Determine the [x, y] coordinate at the center of the cell enclosing the given text.  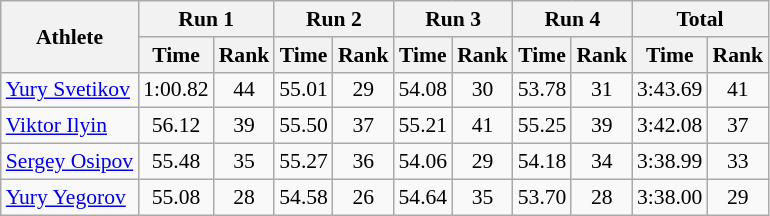
3:42.08 [670, 126]
3:38.99 [670, 162]
55.08 [176, 197]
3:43.69 [670, 90]
34 [602, 162]
Yury Svetikov [70, 90]
54.64 [422, 197]
55.48 [176, 162]
Yury Yegorov [70, 197]
53.78 [542, 90]
Run 3 [452, 19]
26 [364, 197]
30 [482, 90]
55.50 [304, 126]
55.21 [422, 126]
53.70 [542, 197]
1:00.82 [176, 90]
54.08 [422, 90]
55.27 [304, 162]
54.58 [304, 197]
54.06 [422, 162]
Sergey Osipov [70, 162]
Run 1 [206, 19]
36 [364, 162]
Run 2 [334, 19]
54.18 [542, 162]
Run 4 [572, 19]
33 [738, 162]
Total [700, 19]
31 [602, 90]
Viktor Ilyin [70, 126]
55.01 [304, 90]
3:38.00 [670, 197]
44 [244, 90]
Athlete [70, 36]
55.25 [542, 126]
56.12 [176, 126]
